Determine the (X, Y) coordinate at the center of the cell enclosing the given text.  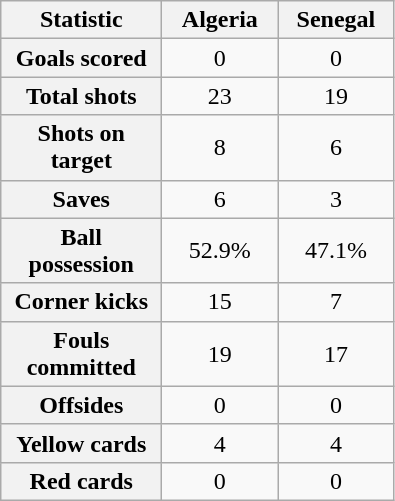
Offsides (82, 405)
Yellow cards (82, 443)
8 (220, 148)
47.1% (336, 250)
Total shots (82, 96)
Senegal (336, 20)
Goals scored (82, 58)
52.9% (220, 250)
7 (336, 302)
15 (220, 302)
Shots on target (82, 148)
23 (220, 96)
Red cards (82, 481)
3 (336, 199)
Fouls committed (82, 354)
Saves (82, 199)
Algeria (220, 20)
Corner kicks (82, 302)
Ball possession (82, 250)
17 (336, 354)
Statistic (82, 20)
